Extract the [X, Y] coordinate from the center of the cell holding the provided text.  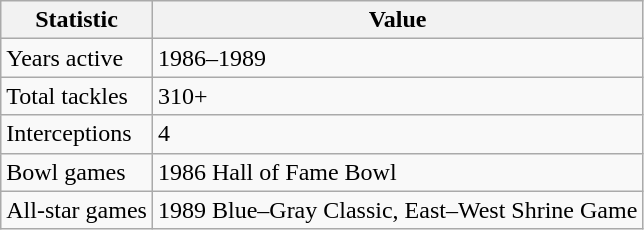
All-star games [77, 210]
Interceptions [77, 134]
1989 Blue–Gray Classic, East–West Shrine Game [397, 210]
1986–1989 [397, 58]
Years active [77, 58]
Value [397, 20]
1986 Hall of Fame Bowl [397, 172]
Statistic [77, 20]
Total tackles [77, 96]
310+ [397, 96]
Bowl games [77, 172]
4 [397, 134]
